For the text-containing cell, return its midpoint in (x, y) coordinate format. 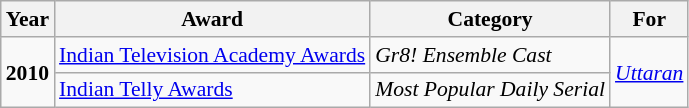
Category (490, 19)
Indian Television Academy Awards (212, 55)
Year (28, 19)
Gr8! Ensemble Cast (490, 55)
Indian Telly Awards (212, 90)
Award (212, 19)
Most Popular Daily Serial (490, 90)
2010 (28, 72)
For (649, 19)
Uttaran (649, 72)
